For the text-containing cell, return its midpoint in [x, y] coordinate format. 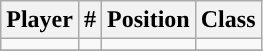
Player [40, 20]
Position [149, 20]
# [90, 20]
Class [228, 20]
